Provide the (x, y) coordinate of the cell's center where the given text is located.  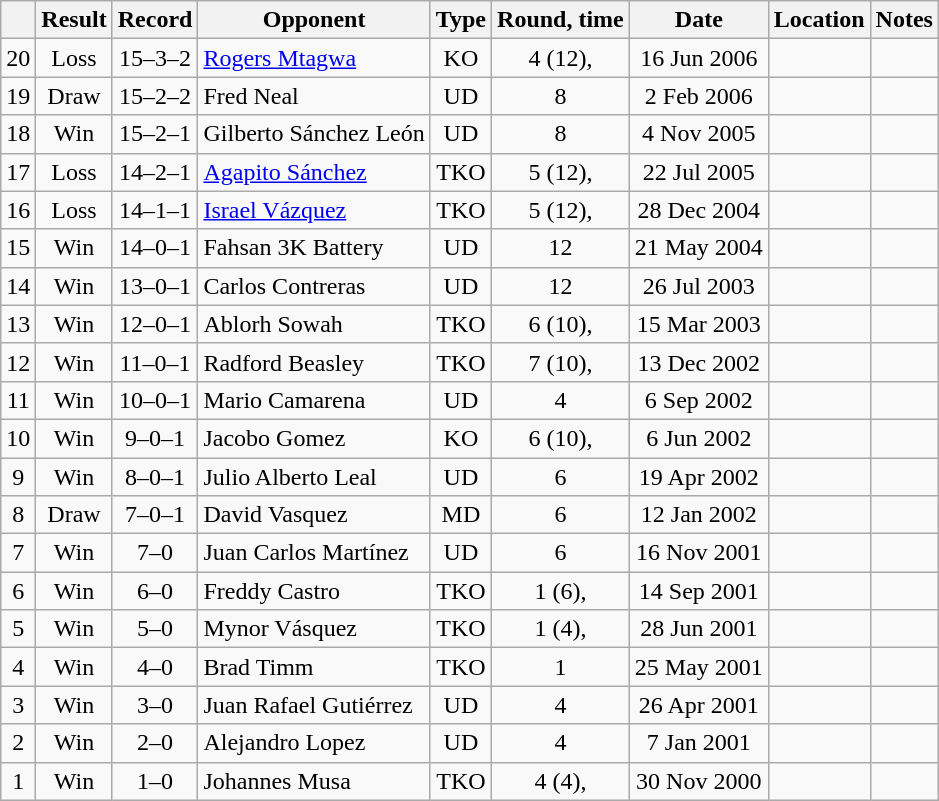
Gilberto Sánchez León (314, 134)
30 Nov 2000 (698, 781)
7 (10), (561, 362)
2 Feb 2006 (698, 96)
16 (18, 210)
Ablorh Sowah (314, 324)
9 (18, 477)
Brad Timm (314, 667)
Fahsan 3K Battery (314, 248)
Alejandro Lopez (314, 743)
14–0–1 (155, 248)
4 Nov 2005 (698, 134)
Notes (904, 20)
Date (698, 20)
Mario Camarena (314, 400)
Israel Vázquez (314, 210)
26 Apr 2001 (698, 705)
25 May 2001 (698, 667)
14–2–1 (155, 172)
16 Jun 2006 (698, 58)
15 (18, 248)
16 Nov 2001 (698, 553)
Rogers Mtagwa (314, 58)
12 Jan 2002 (698, 515)
6–0 (155, 591)
4 (4), (561, 781)
11–0–1 (155, 362)
14–1–1 (155, 210)
13 Dec 2002 (698, 362)
7–0 (155, 553)
10 (18, 438)
Location (819, 20)
17 (18, 172)
4–0 (155, 667)
6 Sep 2002 (698, 400)
Freddy Castro (314, 591)
20 (18, 58)
5 (18, 629)
9–0–1 (155, 438)
26 Jul 2003 (698, 286)
12–0–1 (155, 324)
19 (18, 96)
1–0 (155, 781)
13 (18, 324)
Radford Beasley (314, 362)
8–0–1 (155, 477)
15–2–2 (155, 96)
Juan Rafael Gutiérrez (314, 705)
28 Dec 2004 (698, 210)
19 Apr 2002 (698, 477)
Record (155, 20)
15–2–1 (155, 134)
10–0–1 (155, 400)
Opponent (314, 20)
Agapito Sánchez (314, 172)
21 May 2004 (698, 248)
22 Jul 2005 (698, 172)
7 Jan 2001 (698, 743)
1 (4), (561, 629)
15 Mar 2003 (698, 324)
Julio Alberto Leal (314, 477)
18 (18, 134)
Carlos Contreras (314, 286)
David Vasquez (314, 515)
Johannes Musa (314, 781)
11 (18, 400)
7 (18, 553)
14 Sep 2001 (698, 591)
Type (460, 20)
Juan Carlos Martínez (314, 553)
Jacobo Gomez (314, 438)
28 Jun 2001 (698, 629)
2–0 (155, 743)
4 (12), (561, 58)
Round, time (561, 20)
MD (460, 515)
Result (74, 20)
3 (18, 705)
5–0 (155, 629)
Fred Neal (314, 96)
Mynor Vásquez (314, 629)
2 (18, 743)
13–0–1 (155, 286)
1 (6), (561, 591)
15–3–2 (155, 58)
14 (18, 286)
3–0 (155, 705)
6 Jun 2002 (698, 438)
7–0–1 (155, 515)
